From the cell containing the given text, extract its center point as [x, y] coordinate. 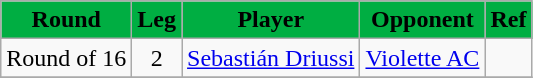
Violette AC [422, 58]
Ref [508, 20]
Player [271, 20]
Round of 16 [66, 58]
Leg [157, 20]
Round [66, 20]
2 [157, 58]
Opponent [422, 20]
Sebastián Driussi [271, 58]
